Extract the [X, Y] coordinate from the center of the cell holding the provided text.  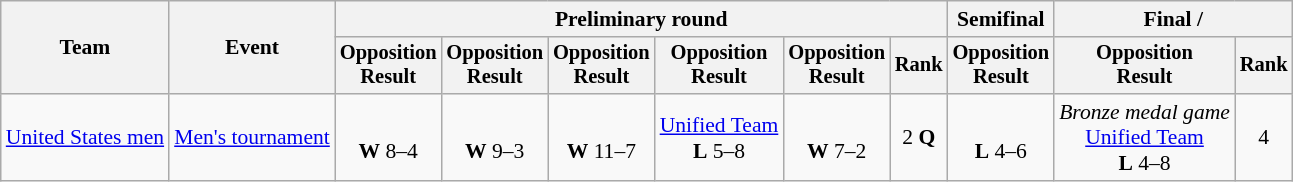
Event [252, 48]
Preliminary round [642, 19]
2 Q [919, 138]
Bronze medal game Unified TeamL 4–8 [1144, 138]
Semifinal [1002, 19]
United States men [85, 138]
Unified TeamL 5–8 [720, 138]
W 7–2 [836, 138]
L 4–6 [1002, 138]
Final / [1173, 19]
W 11–7 [602, 138]
Men's tournament [252, 138]
Team [85, 48]
4 [1264, 138]
W 8–4 [388, 138]
W 9–3 [494, 138]
